Determine the [x, y] coordinate at the center of the cell enclosing the given text.  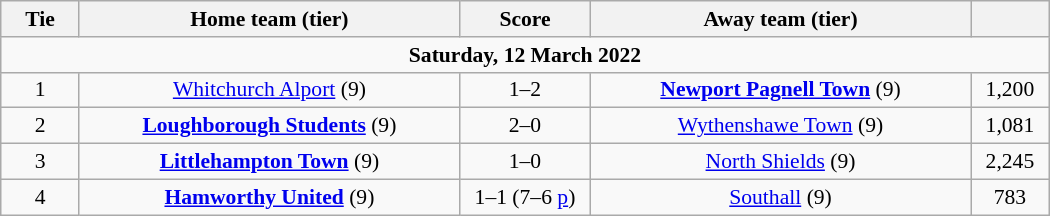
1–2 [524, 90]
1–1 (7–6 p) [524, 197]
Home team (tier) [269, 19]
1,081 [1010, 126]
Saturday, 12 March 2022 [525, 55]
2 [40, 126]
Loughborough Students (9) [269, 126]
3 [40, 162]
Wythenshawe Town (9) [781, 126]
783 [1010, 197]
Score [524, 19]
Littlehampton Town (9) [269, 162]
Away team (tier) [781, 19]
Newport Pagnell Town (9) [781, 90]
North Shields (9) [781, 162]
4 [40, 197]
Tie [40, 19]
2–0 [524, 126]
Whitchurch Alport (9) [269, 90]
Hamworthy United (9) [269, 197]
1–0 [524, 162]
2,245 [1010, 162]
Southall (9) [781, 197]
1 [40, 90]
1,200 [1010, 90]
